Provide the [x, y] coordinate of the cell's center where the given text is located.  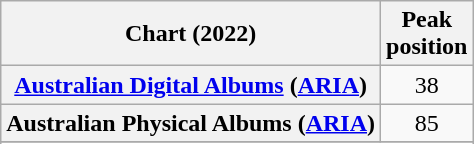
38 [427, 85]
Australian Physical Albums (ARIA) [191, 123]
85 [427, 123]
Australian Digital Albums (ARIA) [191, 85]
Peakposition [427, 34]
Chart (2022) [191, 34]
